Return (x, y) of the center of cell containing provided text 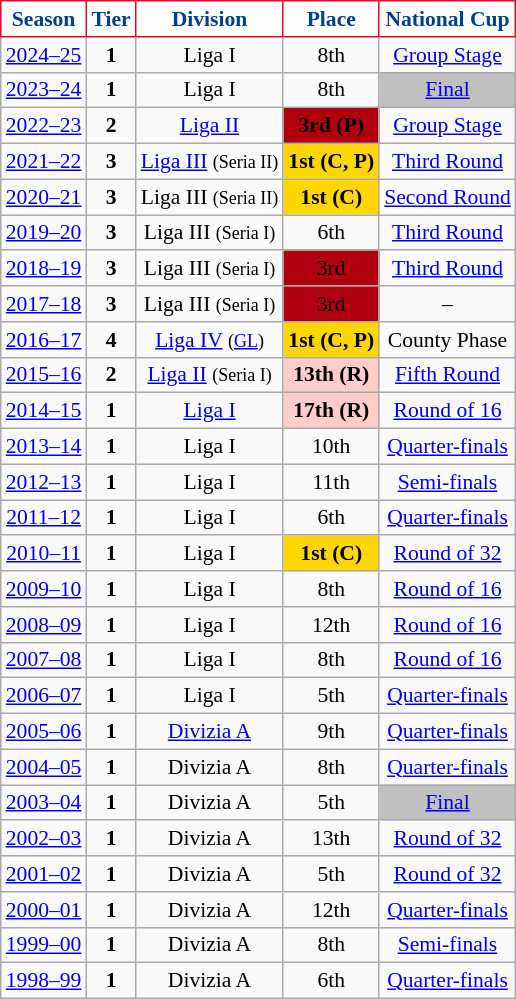
13th (R) (331, 375)
2023–24 (44, 90)
2006–07 (44, 696)
2018–19 (44, 269)
Fifth Round (448, 375)
3rd (P) (331, 126)
4 (110, 340)
Liga II (Seria I) (210, 375)
– (448, 304)
2015–16 (44, 375)
Tier (110, 19)
13th (331, 839)
9th (331, 732)
County Phase (448, 340)
2014–15 (44, 411)
10th (331, 447)
1999–00 (44, 945)
2005–06 (44, 732)
1998–99 (44, 981)
2010–11 (44, 554)
2016–17 (44, 340)
2013–14 (44, 447)
Liga II (210, 126)
2020–21 (44, 197)
2007–08 (44, 660)
2017–18 (44, 304)
2003–04 (44, 803)
Season (44, 19)
Division (210, 19)
2012–13 (44, 482)
Place (331, 19)
2022–23 (44, 126)
2009–10 (44, 589)
2021–22 (44, 162)
Second Round (448, 197)
2004–05 (44, 767)
2011–12 (44, 518)
2001–02 (44, 874)
11th (331, 482)
2019–20 (44, 233)
2002–03 (44, 839)
Liga IV (GL) (210, 340)
2000–01 (44, 910)
17th (R) (331, 411)
National Cup (448, 19)
2024–25 (44, 55)
2008–09 (44, 625)
